For the text-containing cell, return its midpoint in [x, y] coordinate format. 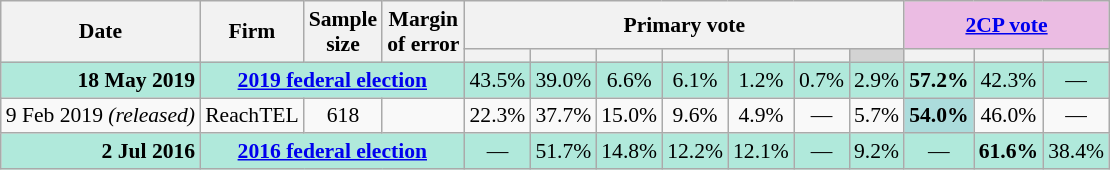
618 [343, 116]
Marginof error [423, 32]
2CP vote [1006, 25]
4.9% [761, 116]
15.0% [629, 116]
51.7% [563, 152]
43.5% [497, 80]
0.7% [822, 80]
9.2% [876, 152]
61.6% [1008, 152]
38.4% [1076, 152]
Samplesize [343, 32]
2 Jul 2016 [100, 152]
2019 federal election [332, 80]
Primary vote [684, 25]
6.6% [629, 80]
5.7% [876, 116]
2.9% [876, 80]
54.0% [938, 116]
9.6% [695, 116]
Date [100, 32]
42.3% [1008, 80]
57.2% [938, 80]
14.8% [629, 152]
9 Feb 2019 (released) [100, 116]
22.3% [497, 116]
Firm [252, 32]
46.0% [1008, 116]
18 May 2019 [100, 80]
12.1% [761, 152]
6.1% [695, 80]
39.0% [563, 80]
1.2% [761, 80]
37.7% [563, 116]
12.2% [695, 152]
ReachTEL [252, 116]
2016 federal election [332, 152]
